Provide the [X, Y] coordinate of the cell's center where the given text is located.  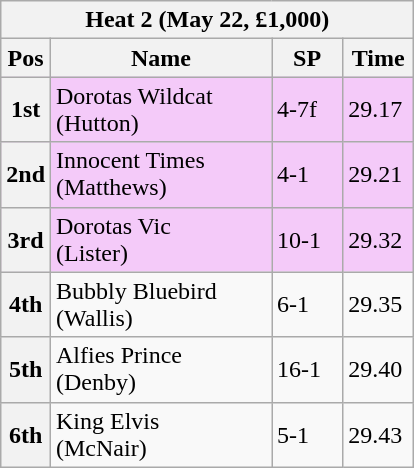
4-1 [308, 174]
6-1 [308, 304]
Name [162, 58]
29.40 [378, 370]
Dorotas Vic(Lister) [162, 240]
29.21 [378, 174]
Dorotas Wildcat(Hutton) [162, 110]
Alfies Prince(Denby) [162, 370]
1st [26, 110]
2nd [26, 174]
4th [26, 304]
29.32 [378, 240]
Time [378, 58]
29.17 [378, 110]
29.35 [378, 304]
4-7f [308, 110]
SP [308, 58]
29.43 [378, 434]
Pos [26, 58]
10-1 [308, 240]
16-1 [308, 370]
Bubbly Bluebird(Wallis) [162, 304]
King Elvis(McNair) [162, 434]
Innocent Times(Matthews) [162, 174]
Heat 2 (May 22, £1,000) [208, 20]
3rd [26, 240]
6th [26, 434]
5-1 [308, 434]
5th [26, 370]
